Return (X, Y) of the center of cell containing provided text 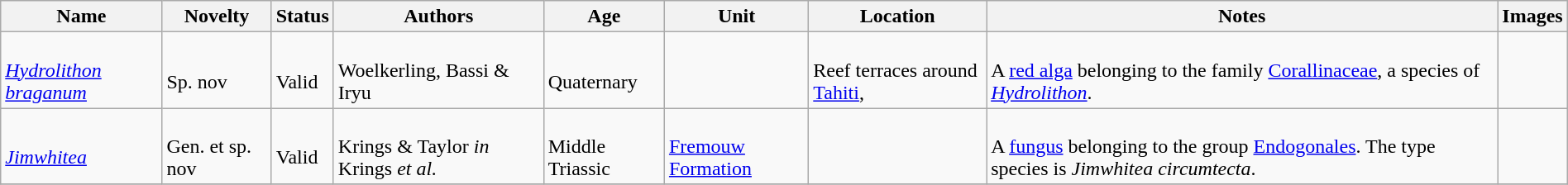
Woelkerling, Bassi & Iryu (438, 70)
Status (303, 17)
Middle Triassic (604, 146)
A red alga belonging to the family Corallinaceae, a species of Hydrolithon. (1242, 70)
Quaternary (604, 70)
Novelty (217, 17)
Fremouw Formation (736, 146)
Location (898, 17)
Jimwhitea (81, 146)
Age (604, 17)
Name (81, 17)
Gen. et sp. nov (217, 146)
Authors (438, 17)
Reef terraces around Tahiti, (898, 70)
Krings & Taylor in Krings et al. (438, 146)
A fungus belonging to the group Endogonales. The type species is Jimwhitea circumtecta. (1242, 146)
Notes (1242, 17)
Hydrolithon braganum (81, 70)
Unit (736, 17)
Images (1533, 17)
Sp. nov (217, 70)
